Pinpoint the cell where the given text exists, returning its [x, y] midpoint coordinate. 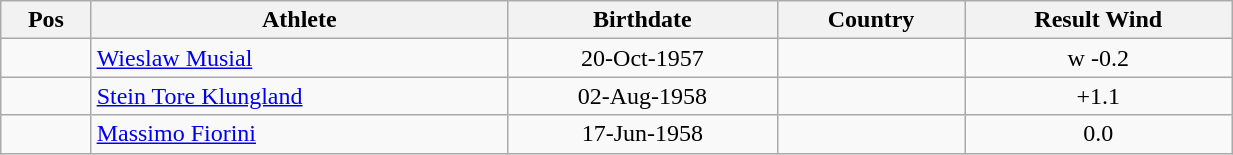
Result Wind [1098, 20]
0.0 [1098, 134]
Stein Tore Klungland [300, 96]
02-Aug-1958 [643, 96]
17-Jun-1958 [643, 134]
Pos [46, 20]
Birthdate [643, 20]
Wieslaw Musial [300, 58]
Country [871, 20]
Athlete [300, 20]
20-Oct-1957 [643, 58]
w -0.2 [1098, 58]
Massimo Fiorini [300, 134]
+1.1 [1098, 96]
